Provide the [X, Y] coordinate of the cell's center where the given text is located.  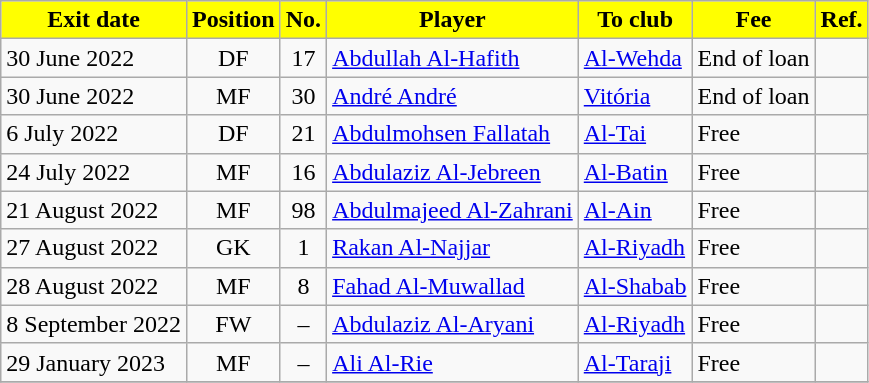
Ali Al-Rie [453, 362]
No. [303, 20]
GK [233, 248]
21 August 2022 [94, 210]
17 [303, 58]
Al-Shabab [635, 286]
FW [233, 324]
Al-Wehda [635, 58]
Position [233, 20]
André André [453, 96]
6 July 2022 [94, 134]
Al-Ain [635, 210]
27 August 2022 [94, 248]
Ref. [842, 20]
Player [453, 20]
Rakan Al-Najjar [453, 248]
Fee [754, 20]
8 [303, 286]
Abdulmohsen Fallatah [453, 134]
21 [303, 134]
Exit date [94, 20]
Abdulmajeed Al-Zahrani [453, 210]
To club [635, 20]
28 August 2022 [94, 286]
Vitória [635, 96]
Fahad Al-Muwallad [453, 286]
Al-Tai [635, 134]
1 [303, 248]
Al-Batin [635, 172]
30 [303, 96]
24 July 2022 [94, 172]
98 [303, 210]
8 September 2022 [94, 324]
Abdullah Al-Hafith [453, 58]
29 January 2023 [94, 362]
16 [303, 172]
Abdulaziz Al-Aryani [453, 324]
Al-Taraji [635, 362]
Abdulaziz Al-Jebreen [453, 172]
